Capture the cell that displays the provided text and extract its [x, y] central coordinate. 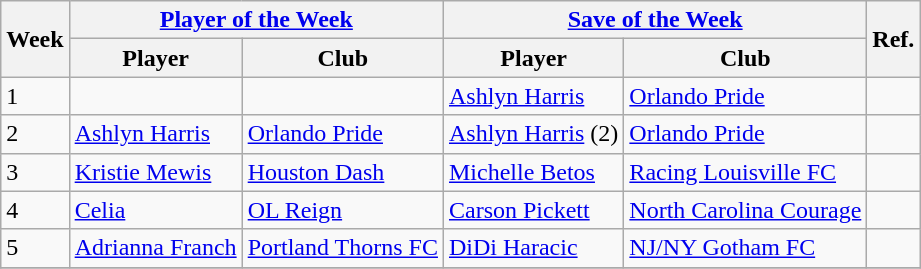
Ref. [894, 39]
NJ/NY Gotham FC [746, 248]
OL Reign [342, 210]
3 [35, 172]
Kristie Mewis [156, 172]
Week [35, 39]
Carson Pickett [533, 210]
2 [35, 134]
5 [35, 248]
Michelle Betos [533, 172]
Player of the Week [256, 20]
Save of the Week [654, 20]
Ashlyn Harris (2) [533, 134]
1 [35, 96]
Celia [156, 210]
Adrianna Franch [156, 248]
Houston Dash [342, 172]
4 [35, 210]
DiDi Haracic [533, 248]
Racing Louisville FC [746, 172]
North Carolina Courage [746, 210]
Portland Thorns FC [342, 248]
